Pinpoint the cell where the given text exists, returning its (X, Y) midpoint coordinate. 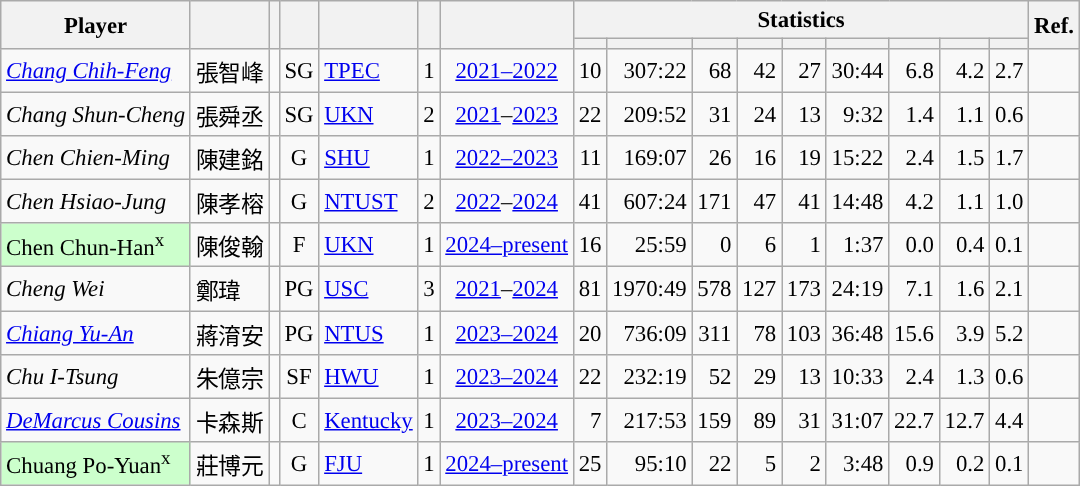
SHU (368, 158)
24 (760, 115)
5 (760, 463)
2.7 (1010, 71)
3:48 (858, 463)
27 (804, 71)
209:52 (650, 115)
14:48 (858, 202)
6 (760, 246)
736:09 (650, 333)
11 (590, 158)
20 (590, 333)
NTUST (368, 202)
81 (590, 289)
2022–2023 (506, 158)
Chang Shun-Cheng (96, 115)
12.7 (964, 420)
張智峰 (229, 71)
19 (804, 158)
127 (760, 289)
張舜丞 (229, 115)
52 (714, 376)
26 (714, 158)
36:48 (858, 333)
68 (714, 71)
169:07 (650, 158)
1.6 (964, 289)
陳建銘 (229, 158)
311 (714, 333)
217:53 (650, 420)
1.7 (1010, 158)
1.4 (914, 115)
307:22 (650, 71)
0.9 (914, 463)
Kentucky (368, 420)
42 (760, 71)
22.7 (914, 420)
卡森斯 (229, 420)
29 (760, 376)
1:37 (858, 246)
Statistics (800, 20)
78 (760, 333)
0 (714, 246)
2022–2024 (506, 202)
2021–2022 (506, 71)
2.1 (1010, 289)
F (299, 246)
Cheng Wei (96, 289)
31:07 (858, 420)
89 (760, 420)
4.4 (1010, 420)
47 (760, 202)
1970:49 (650, 289)
Chang Chih-Feng (96, 71)
Chen Chien-Ming (96, 158)
FJU (368, 463)
7 (590, 420)
1.5 (964, 158)
15.6 (914, 333)
10 (590, 71)
0.2 (964, 463)
10:33 (858, 376)
95:10 (650, 463)
0.0 (914, 246)
30:44 (858, 71)
Ref. (1054, 25)
9:32 (858, 115)
NTUS (368, 333)
25:59 (650, 246)
173 (804, 289)
陳俊翰 (229, 246)
0.4 (964, 246)
陳孝榕 (229, 202)
25 (590, 463)
159 (714, 420)
24:19 (858, 289)
232:19 (650, 376)
607:24 (650, 202)
3 (429, 289)
1.0 (1010, 202)
5.2 (1010, 333)
171 (714, 202)
SF (299, 376)
7.1 (914, 289)
Player (96, 25)
Chuang Po-Yuanx (96, 463)
Chen Hsiao-Jung (96, 202)
莊博元 (229, 463)
鄭瑋 (229, 289)
3.9 (964, 333)
103 (804, 333)
6.8 (914, 71)
HWU (368, 376)
2021–2024 (506, 289)
578 (714, 289)
C (299, 420)
朱億宗 (229, 376)
Chen Chun-Hanx (96, 246)
15:22 (858, 158)
DeMarcus Cousins (96, 420)
蔣淯安 (229, 333)
Chiang Yu-An (96, 333)
Chu I-Tsung (96, 376)
1.3 (964, 376)
2021–2023 (506, 115)
USC (368, 289)
TPEC (368, 71)
